Scan for the cell matching the given text and deliver its (x, y) coordinate at center. 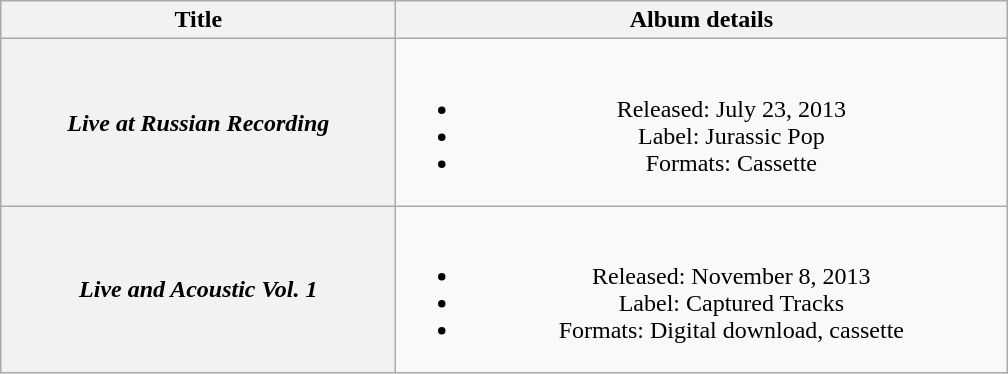
Title (198, 20)
Album details (702, 20)
Live at Russian Recording (198, 122)
Released: July 23, 2013 Label: Jurassic PopFormats: Cassette (702, 122)
Live and Acoustic Vol. 1 (198, 290)
Released: November 8, 2013 Label: Captured TracksFormats: Digital download, cassette (702, 290)
